Scan for the cell matching the given text and deliver its [X, Y] coordinate at center. 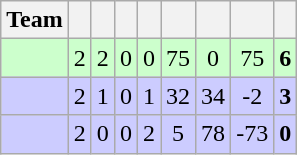
Team [35, 20]
5 [178, 134]
6 [286, 58]
34 [214, 96]
78 [214, 134]
32 [178, 96]
3 [286, 96]
-73 [252, 134]
-2 [252, 96]
